Extract the (x, y) coordinate from the center of the cell holding the provided text.  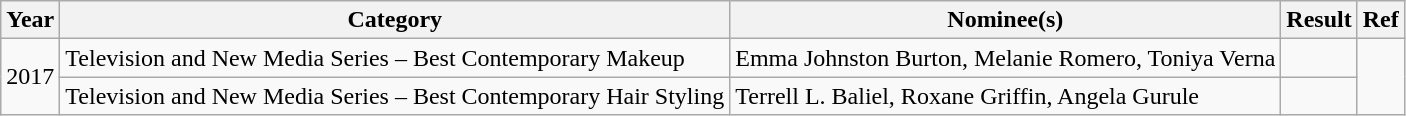
Nominee(s) (1006, 20)
Year (30, 20)
2017 (30, 77)
Emma Johnston Burton, Melanie Romero, Toniya Verna (1006, 58)
Terrell L. Baliel, Roxane Griffin, Angela Gurule (1006, 96)
Ref (1380, 20)
Television and New Media Series – Best Contemporary Makeup (395, 58)
Category (395, 20)
Television and New Media Series – Best Contemporary Hair Styling (395, 96)
Result (1319, 20)
